Search for the cell housing the specified text and yield its (x, y) center coordinate. 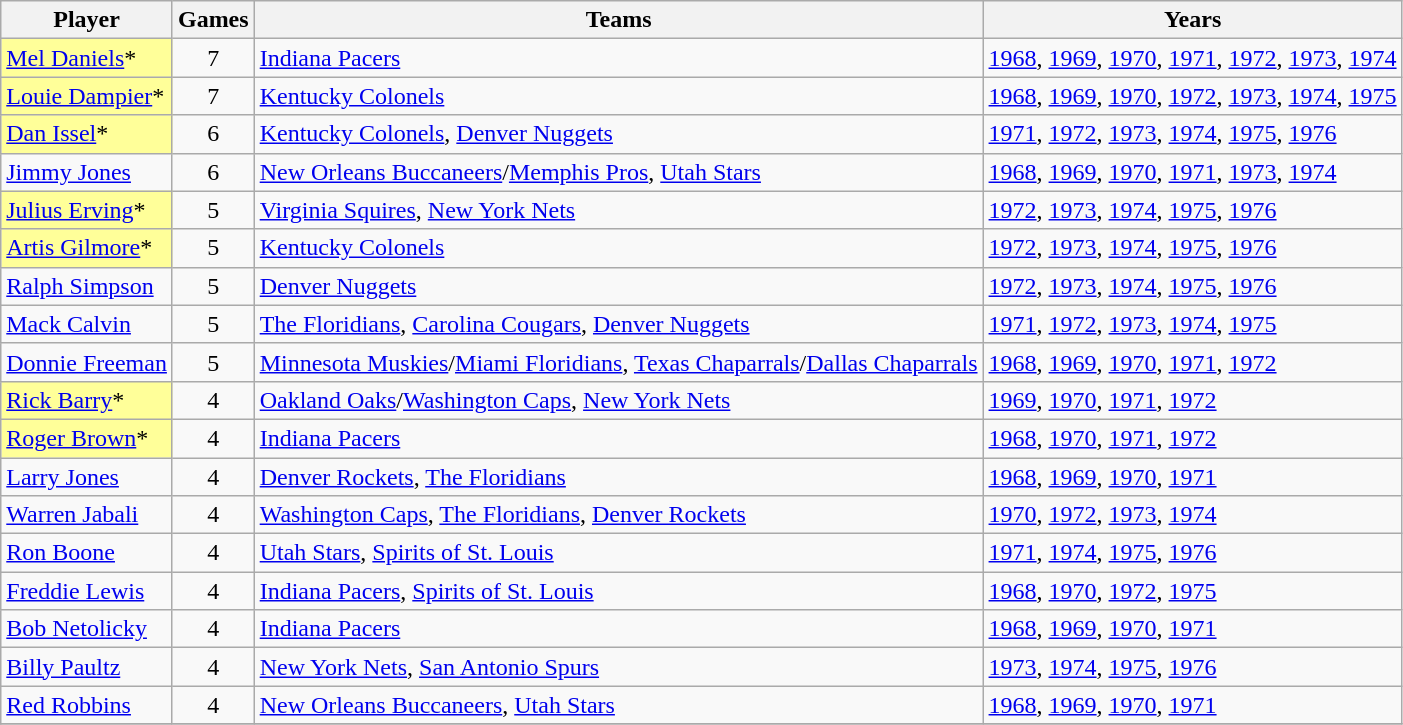
Denver Rockets, The Floridians (618, 477)
Jimmy Jones (87, 172)
Oakland Oaks/Washington Caps, New York Nets (618, 400)
Louie Dampier* (87, 96)
Mack Calvin (87, 324)
1971, 1972, 1973, 1974, 1975 (1192, 324)
Warren Jabali (87, 515)
Donnie Freeman (87, 362)
Kentucky Colonels, Denver Nuggets (618, 134)
1973, 1974, 1975, 1976 (1192, 667)
Games (213, 20)
Denver Nuggets (618, 286)
1968, 1969, 1970, 1972, 1973, 1974, 1975 (1192, 96)
Bob Netolicky (87, 629)
Artis Gilmore* (87, 248)
Mel Daniels* (87, 58)
1968, 1969, 1970, 1971, 1972 (1192, 362)
Player (87, 20)
Ralph Simpson (87, 286)
1968, 1970, 1971, 1972 (1192, 438)
Freddie Lewis (87, 591)
1971, 1974, 1975, 1976 (1192, 553)
Years (1192, 20)
New Orleans Buccaneers, Utah Stars (618, 705)
Virginia Squires, New York Nets (618, 210)
Teams (618, 20)
Julius Erving* (87, 210)
Indiana Pacers, Spirits of St. Louis (618, 591)
1971, 1972, 1973, 1974, 1975, 1976 (1192, 134)
1969, 1970, 1971, 1972 (1192, 400)
Washington Caps, The Floridians, Denver Rockets (618, 515)
Ron Boone (87, 553)
1968, 1969, 1970, 1971, 1973, 1974 (1192, 172)
Roger Brown* (87, 438)
Dan Issel* (87, 134)
Minnesota Muskies/Miami Floridians, Texas Chaparrals/Dallas Chaparrals (618, 362)
1968, 1970, 1972, 1975 (1192, 591)
Utah Stars, Spirits of St. Louis (618, 553)
Billy Paultz (87, 667)
1968, 1969, 1970, 1971, 1972, 1973, 1974 (1192, 58)
New York Nets, San Antonio Spurs (618, 667)
Rick Barry* (87, 400)
New Orleans Buccaneers/Memphis Pros, Utah Stars (618, 172)
Larry Jones (87, 477)
The Floridians, Carolina Cougars, Denver Nuggets (618, 324)
1970, 1972, 1973, 1974 (1192, 515)
Red Robbins (87, 705)
